Scan for the cell matching the given text and deliver its (X, Y) coordinate at center. 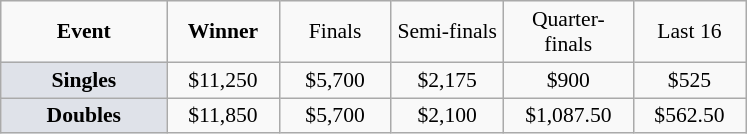
$562.50 (689, 116)
Last 16 (689, 32)
$525 (689, 80)
Doubles (84, 116)
$2,100 (447, 116)
$2,175 (447, 80)
$1,087.50 (568, 116)
Finals (335, 32)
$900 (568, 80)
Singles (84, 80)
Event (84, 32)
Semi-finals (447, 32)
Quarter-finals (568, 32)
Winner (223, 32)
$11,250 (223, 80)
$11,850 (223, 116)
